Search for the cell housing the specified text and yield its [X, Y] center coordinate. 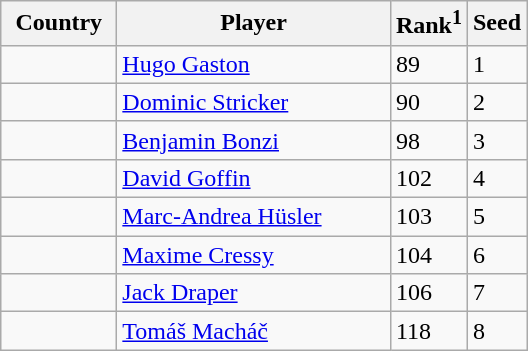
Player [254, 24]
Rank1 [428, 24]
98 [428, 140]
90 [428, 102]
7 [496, 293]
8 [496, 331]
102 [428, 178]
Jack Draper [254, 293]
89 [428, 64]
David Goffin [254, 178]
Hugo Gaston [254, 64]
3 [496, 140]
1 [496, 64]
6 [496, 255]
4 [496, 178]
Benjamin Bonzi [254, 140]
Tomáš Macháč [254, 331]
Seed [496, 24]
104 [428, 255]
103 [428, 217]
Country [59, 24]
Dominic Stricker [254, 102]
Marc-Andrea Hüsler [254, 217]
106 [428, 293]
5 [496, 217]
2 [496, 102]
Maxime Cressy [254, 255]
118 [428, 331]
